Return the [x, y] coordinate for the center point of the cell that contains the specified text.  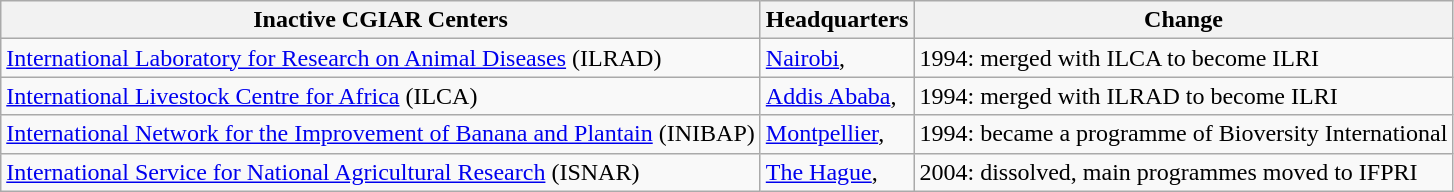
International Service for National Agricultural Research (ISNAR) [381, 172]
Addis Ababa, [837, 96]
International Network for the Improvement of Banana and Plantain (INIBAP) [381, 134]
International Livestock Centre for Africa (ILCA) [381, 96]
The Hague, [837, 172]
Montpellier, [837, 134]
1994: merged with ILCA to become ILRI [1184, 58]
1994: became a programme of Bioversity International [1184, 134]
International Laboratory for Research on Animal Diseases (ILRAD) [381, 58]
Headquarters [837, 20]
1994: merged with ILRAD to become ILRI [1184, 96]
Nairobi, [837, 58]
Change [1184, 20]
2004: dissolved, main programmes moved to IFPRI [1184, 172]
Inactive CGIAR Centers [381, 20]
